Provide the [X, Y] coordinate of the cell's center where the given text is located.  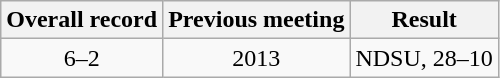
NDSU, 28–10 [424, 58]
6–2 [82, 58]
Previous meeting [256, 20]
2013 [256, 58]
Result [424, 20]
Overall record [82, 20]
